Capture the cell that displays the provided text and extract its [X, Y] central coordinate. 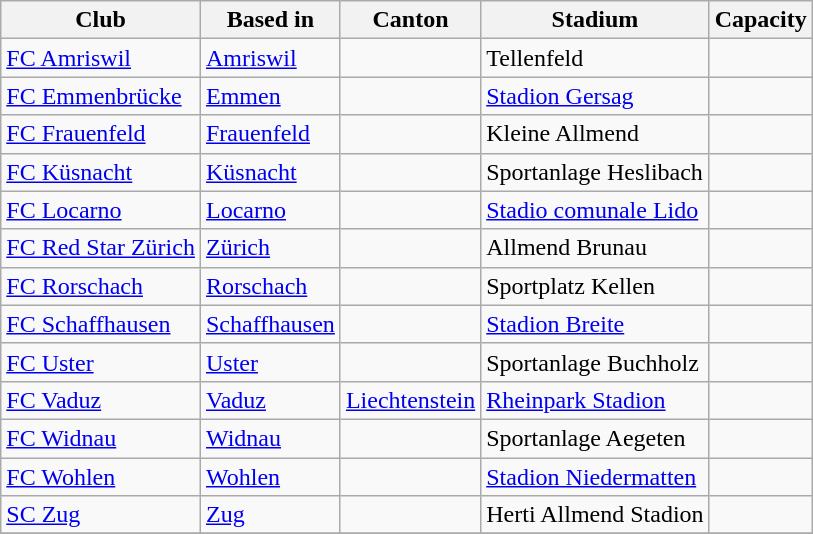
FC Uster [101, 362]
Herti Allmend Stadion [595, 515]
Stadium [595, 20]
FC Wohlen [101, 477]
Club [101, 20]
FC Widnau [101, 438]
Widnau [270, 438]
Based in [270, 20]
FC Frauenfeld [101, 134]
Kleine Allmend [595, 134]
Emmen [270, 96]
FC Locarno [101, 210]
Küsnacht [270, 172]
Amriswil [270, 58]
SC Zug [101, 515]
FC Amriswil [101, 58]
Canton [410, 20]
Stadion Breite [595, 324]
Stadion Niedermatten [595, 477]
Rorschach [270, 286]
FC Vaduz [101, 400]
Sportanlage Buchholz [595, 362]
FC Red Star Zürich [101, 248]
Sportplatz Kellen [595, 286]
Vaduz [270, 400]
Capacity [760, 20]
FC Rorschach [101, 286]
Stadion Gersag [595, 96]
Sportanlage Aegeten [595, 438]
Schaffhausen [270, 324]
Locarno [270, 210]
Zug [270, 515]
Liechtenstein [410, 400]
FC Küsnacht [101, 172]
Rheinpark Stadion [595, 400]
Stadio comunale Lido [595, 210]
Tellenfeld [595, 58]
Uster [270, 362]
FC Emmenbrücke [101, 96]
Zürich [270, 248]
Wohlen [270, 477]
Allmend Brunau [595, 248]
FC Schaffhausen [101, 324]
Frauenfeld [270, 134]
Sportanlage Heslibach [595, 172]
